Return the (x, y) coordinate for the center point of the cell that contains the specified text.  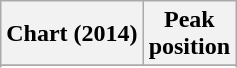
Chart (2014) (72, 34)
Peakposition (189, 34)
